Identify which cell holds the provided text, then report its (x, y) central coordinate. 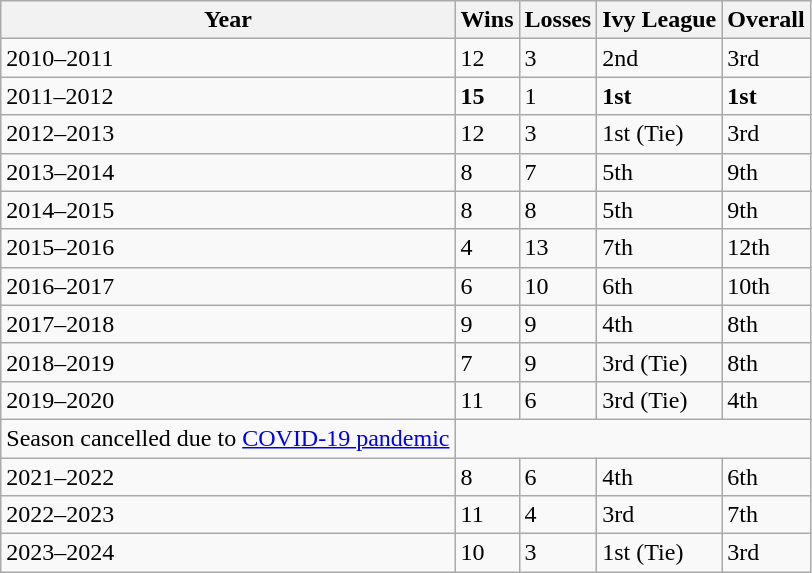
2nd (660, 58)
2011–2012 (228, 96)
13 (558, 248)
Ivy League (660, 20)
2014–2015 (228, 210)
10th (766, 286)
2023–2024 (228, 553)
1 (558, 96)
2015–2016 (228, 248)
Overall (766, 20)
15 (487, 96)
Year (228, 20)
2019–2020 (228, 400)
2017–2018 (228, 324)
Season cancelled due to COVID-19 pandemic (228, 438)
2013–2014 (228, 172)
2010–2011 (228, 58)
2021–2022 (228, 477)
Wins (487, 20)
12th (766, 248)
2018–2019 (228, 362)
2016–2017 (228, 286)
2022–2023 (228, 515)
2012–2013 (228, 134)
Losses (558, 20)
